Output the [X, Y] coordinate of the center of the cell containing the given text.  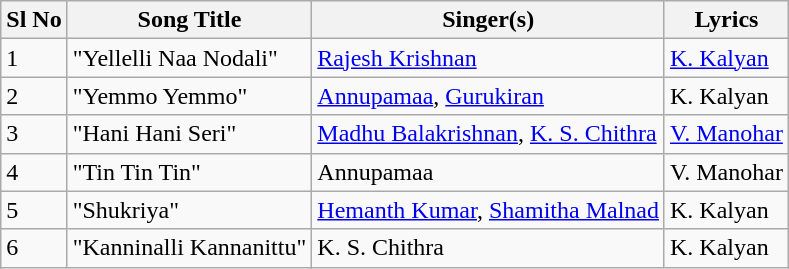
1 [34, 58]
Sl No [34, 20]
Annupamaa [488, 172]
K. S. Chithra [488, 248]
Rajesh Krishnan [488, 58]
Hemanth Kumar, Shamitha Malnad [488, 210]
"Tin Tin Tin" [190, 172]
"Yemmo Yemmo" [190, 96]
Madhu Balakrishnan, K. S. Chithra [488, 134]
5 [34, 210]
4 [34, 172]
Singer(s) [488, 20]
2 [34, 96]
Lyrics [726, 20]
Annupamaa, Gurukiran [488, 96]
"Shukriya" [190, 210]
"Hani Hani Seri" [190, 134]
"Kanninalli Kannanittu" [190, 248]
"Yellelli Naa Nodali" [190, 58]
Song Title [190, 20]
3 [34, 134]
6 [34, 248]
